Return (X, Y) of the center of cell containing provided text 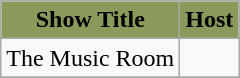
The Music Room (90, 58)
Show Title (90, 20)
Host (210, 20)
